Find where the given text appears and provide that cell's center as [x, y] coordinate. 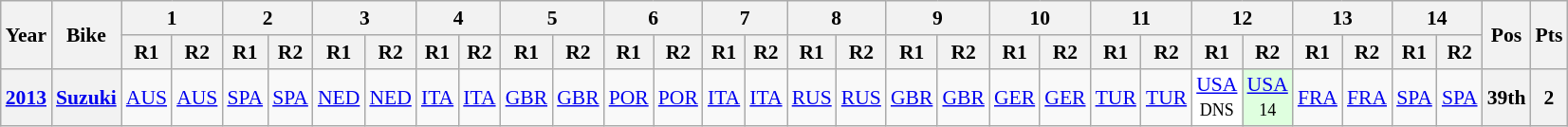
7 [746, 18]
Pts [1548, 34]
39th [1506, 97]
12 [1243, 18]
4 [459, 18]
USADNS [1216, 97]
Bike [86, 34]
14 [1436, 18]
1 [173, 18]
5 [552, 18]
Pos [1506, 34]
3 [364, 18]
13 [1342, 18]
Year [27, 34]
Suzuki [86, 97]
10 [1040, 18]
8 [837, 18]
USA14 [1267, 97]
9 [937, 18]
6 [654, 18]
11 [1142, 18]
2013 [27, 97]
